Locate the cell with the specified text and output its [x, y] center coordinate. 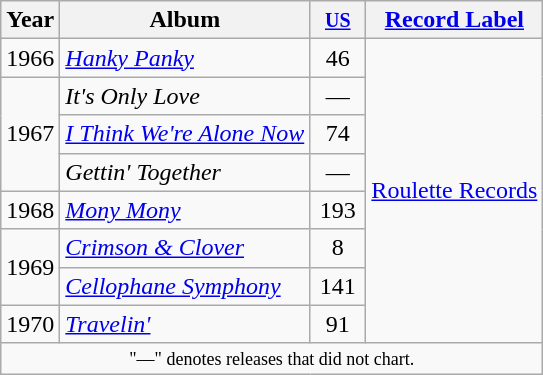
Mony Mony [185, 210]
8 [338, 248]
It's Only Love [185, 96]
Cellophane Symphony [185, 286]
Year [30, 20]
1970 [30, 324]
"—" denotes releases that did not chart. [272, 358]
91 [338, 324]
Roulette Records [454, 191]
Record Label [454, 20]
Crimson & Clover [185, 248]
US [338, 20]
193 [338, 210]
Travelin' [185, 324]
141 [338, 286]
Hanky Panky [185, 58]
46 [338, 58]
I Think We're Alone Now [185, 134]
1966 [30, 58]
1968 [30, 210]
1969 [30, 267]
Gettin' Together [185, 172]
1967 [30, 134]
74 [338, 134]
Album [185, 20]
